Provide the (x, y) coordinate of the cell's center where the given text is located.  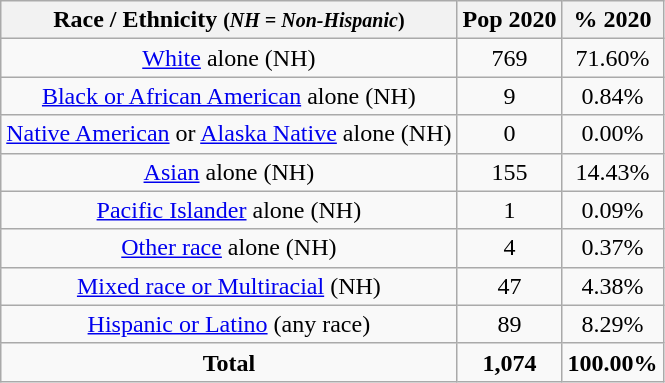
4.38% (612, 286)
Black or African American alone (NH) (229, 96)
769 (510, 58)
0.84% (612, 96)
155 (510, 172)
Other race alone (NH) (229, 248)
Total (229, 362)
0.37% (612, 248)
0.09% (612, 210)
0 (510, 134)
89 (510, 324)
Hispanic or Latino (any race) (229, 324)
14.43% (612, 172)
9 (510, 96)
Pop 2020 (510, 20)
Mixed race or Multiracial (NH) (229, 286)
White alone (NH) (229, 58)
0.00% (612, 134)
8.29% (612, 324)
47 (510, 286)
1 (510, 210)
71.60% (612, 58)
Race / Ethnicity (NH = Non-Hispanic) (229, 20)
1,074 (510, 362)
Asian alone (NH) (229, 172)
Pacific Islander alone (NH) (229, 210)
Native American or Alaska Native alone (NH) (229, 134)
100.00% (612, 362)
4 (510, 248)
% 2020 (612, 20)
